Find where the given text appears and provide that cell's center as [X, Y] coordinate. 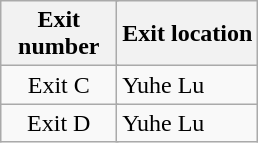
Exit number [59, 34]
Exit C [59, 85]
Exit location [188, 34]
Exit D [59, 123]
